Capture the cell that displays the provided text and extract its [x, y] central coordinate. 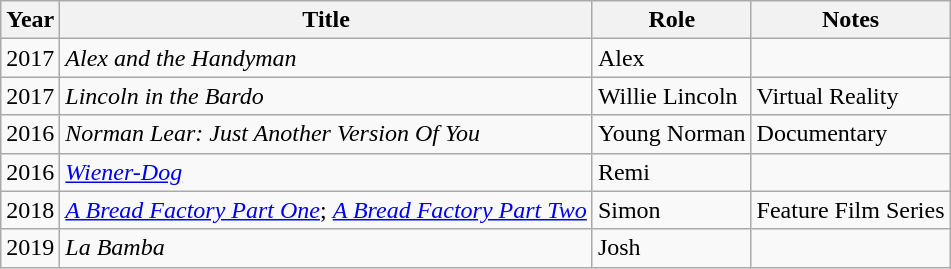
Lincoln in the Bardo [326, 96]
2019 [30, 248]
Alex and the Handyman [326, 58]
La Bamba [326, 248]
Title [326, 20]
Remi [672, 172]
Josh [672, 248]
Notes [850, 20]
Willie Lincoln [672, 96]
Feature Film Series [850, 210]
Simon [672, 210]
2018 [30, 210]
A Bread Factory Part One; A Bread Factory Part Two [326, 210]
Norman Lear: Just Another Version Of You [326, 134]
Young Norman [672, 134]
Wiener-Dog [326, 172]
Documentary [850, 134]
Virtual Reality [850, 96]
Role [672, 20]
Year [30, 20]
Alex [672, 58]
